Detect which cell encompasses the target text, then output its (X, Y) center coordinate. 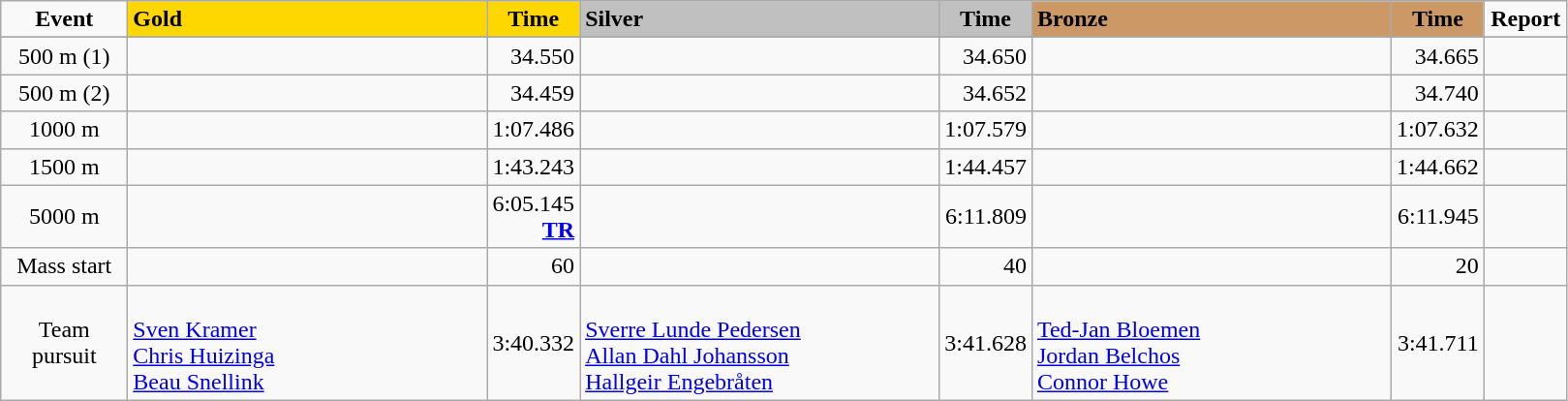
500 m (2) (64, 93)
Silver (759, 19)
34.740 (1437, 93)
1500 m (64, 167)
Sven KramerChris HuizingaBeau Snellink (308, 343)
34.652 (986, 93)
3:41.628 (986, 343)
Report (1525, 19)
1:44.457 (986, 167)
1:44.662 (1437, 167)
60 (534, 266)
20 (1437, 266)
6:11.945 (1437, 217)
Sverre Lunde PedersenAllan Dahl JohanssonHallgeir Engebråten (759, 343)
34.665 (1437, 56)
6:05.145TR (534, 217)
500 m (1) (64, 56)
1:07.579 (986, 130)
1:43.243 (534, 167)
Ted-Jan BloemenJordan BelchosConnor Howe (1211, 343)
3:40.332 (534, 343)
1:07.632 (1437, 130)
Event (64, 19)
34.459 (534, 93)
6:11.809 (986, 217)
Gold (308, 19)
5000 m (64, 217)
1000 m (64, 130)
34.650 (986, 56)
34.550 (534, 56)
Team pursuit (64, 343)
40 (986, 266)
Mass start (64, 266)
Bronze (1211, 19)
3:41.711 (1437, 343)
1:07.486 (534, 130)
